Extract the (X, Y) coordinate from the center of the cell holding the provided text.  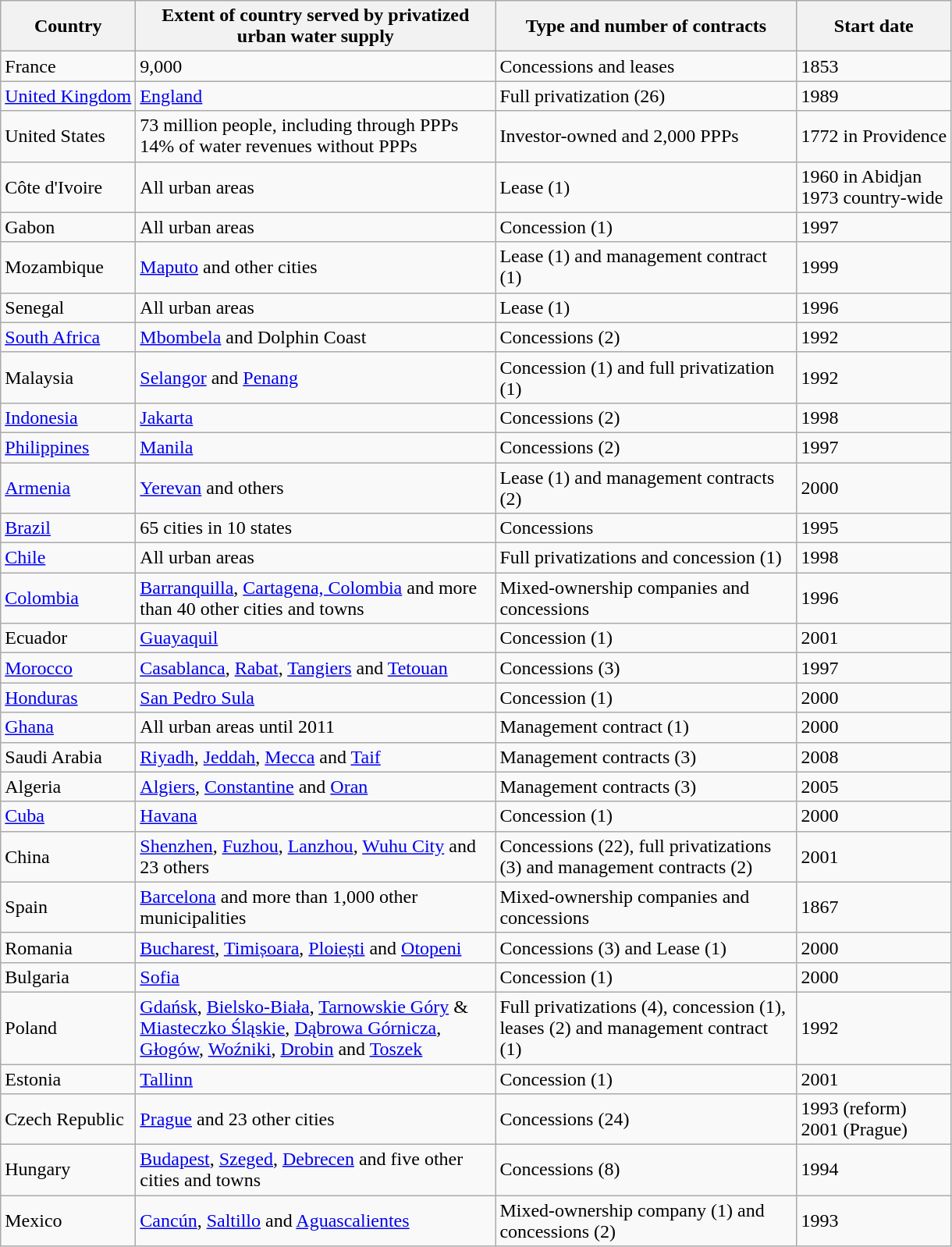
Ecuador (69, 638)
Maputo and other cities (315, 267)
Colombia (69, 598)
Algeria (69, 787)
1999 (874, 267)
France (69, 66)
England (315, 96)
Malaysia (69, 378)
65 cities in 10 states (315, 528)
Lease (1) and management contract (1) (646, 267)
Concession (1) and full privatization (1) (646, 378)
Full privatization (26) (646, 96)
United Kingdom (69, 96)
Start date (874, 27)
Havana (315, 816)
Estonia (69, 1079)
Shenzhen, Fuzhou, Lanzhou, Wuhu City and 23 others (315, 857)
Concessions (3) (646, 668)
1772 in Providence (874, 136)
Concessions and leases (646, 66)
1853 (874, 66)
Senegal (69, 307)
Spain (69, 907)
Extent of country served by privatized urban water supply (315, 27)
1993 (reform)2001 (Prague) (874, 1119)
2008 (874, 757)
1989 (874, 96)
United States (69, 136)
Riyadh, Jeddah, Mecca and Taif (315, 757)
Ghana (69, 727)
Prague and 23 other cities (315, 1119)
Jakarta (315, 417)
Cancún, Saltillo and Aguascalientes (315, 1220)
Manila (315, 447)
Hungary (69, 1171)
Full privatizations and concession (1) (646, 558)
Côte d'Ivoire (69, 187)
1867 (874, 907)
Mozambique (69, 267)
Chile (69, 558)
Bulgaria (69, 977)
Concessions (24) (646, 1119)
1960 in Abidjan1973 country-wide (874, 187)
Country (69, 27)
Brazil (69, 528)
Philippines (69, 447)
Concessions (646, 528)
Tallinn (315, 1079)
Casablanca, Rabat, Tangiers and Tetouan (315, 668)
Concessions (8) (646, 1171)
Yerevan and others (315, 487)
Poland (69, 1028)
San Pedro Sula (315, 698)
Honduras (69, 698)
Full privatizations (4), concession (1), leases (2) and management contract (1) (646, 1028)
Sofia (315, 977)
Barranquilla, Cartagena, Colombia and more than 40 other cities and towns (315, 598)
All urban areas until 2011 (315, 727)
Algiers, Constantine and Oran (315, 787)
Guayaquil (315, 638)
Investor-owned and 2,000 PPPs (646, 136)
1995 (874, 528)
9,000 (315, 66)
Romania (69, 947)
Gdańsk, Bielsko-Biała, Tarnowskie Góry & Miasteczko Śląskie, Dąbrowa Górnicza, Głogów, Woźniki, Drobin and Toszek (315, 1028)
2005 (874, 787)
Type and number of contracts (646, 27)
Budapest, Szeged, Debrecen and five other cities and towns (315, 1171)
Cuba (69, 816)
Czech Republic (69, 1119)
Mexico (69, 1220)
Concessions (22), full privatizations (3) and management contracts (2) (646, 857)
Mixed-ownership company (1) and concessions (2) (646, 1220)
Management contract (1) (646, 727)
Gabon (69, 227)
Concessions (3) and Lease (1) (646, 947)
Selangor and Penang (315, 378)
Lease (1) and management contracts (2) (646, 487)
Barcelona and more than 1,000 other municipalities (315, 907)
Saudi Arabia (69, 757)
Morocco (69, 668)
Mbombela and Dolphin Coast (315, 337)
1994 (874, 1171)
China (69, 857)
Armenia (69, 487)
1993 (874, 1220)
Indonesia (69, 417)
Bucharest, Timișoara, Ploiești and Otopeni (315, 947)
73 million people, including through PPPs 14% of water revenues without PPPs (315, 136)
South Africa (69, 337)
